Search for the cell housing the specified text and yield its [x, y] center coordinate. 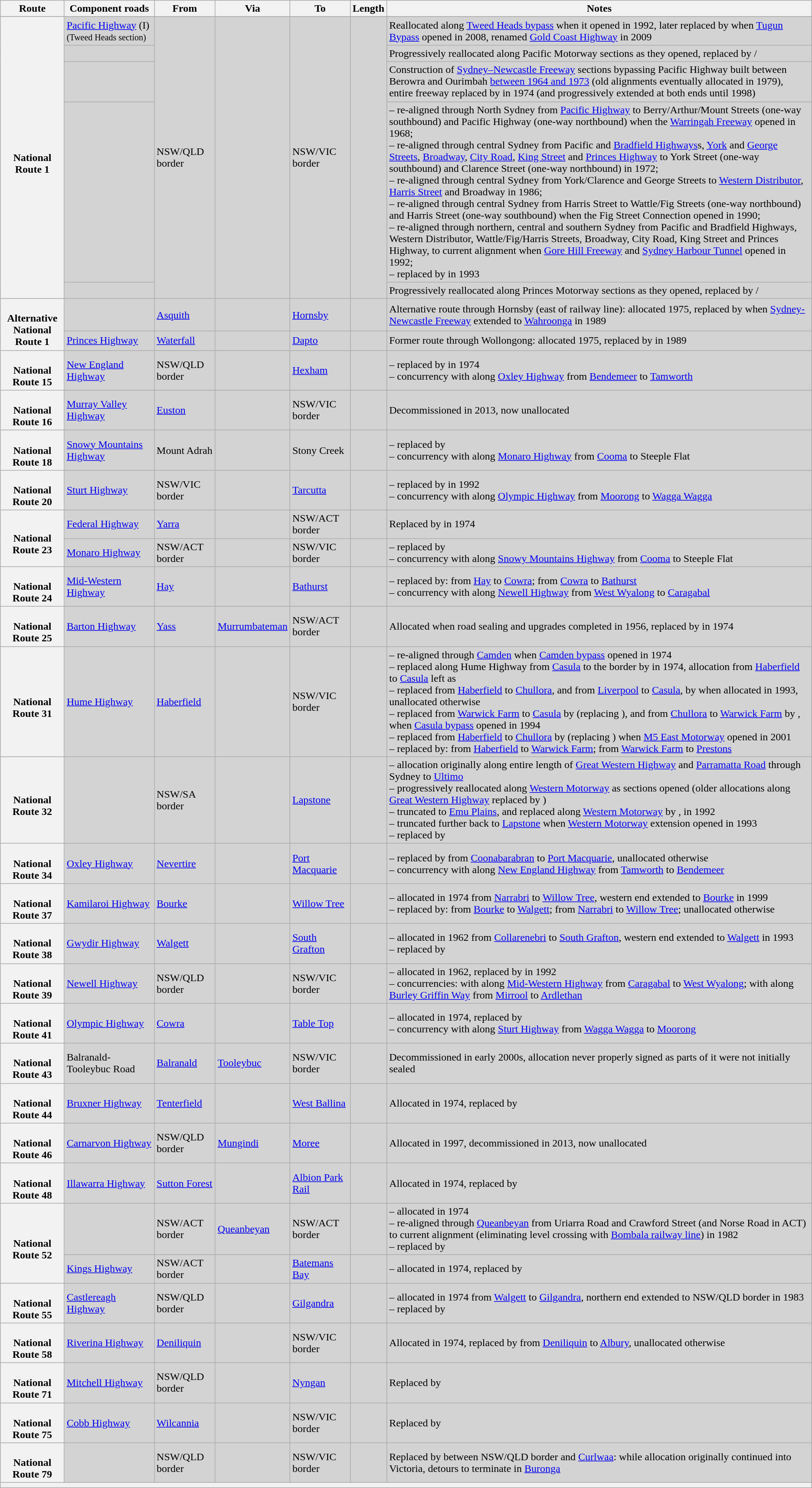
Bourke [185, 903]
Mungindi [252, 1143]
Alternative route through Hornsby (east of railway line): allocated 1975, replaced by when Sydney-Newcastle Freeway extended to Wahroonga in 1989 [599, 315]
Tooleybuc [252, 1063]
Hexham [320, 370]
Allocated in 1997, decommissioned in 2013, now unallocated [599, 1143]
Replaced by in 1974 [599, 524]
National Route 58 [32, 1343]
– allocated in 1962 from Collarenebri to South Grafton, western end extended to Walgett in 1993 – replaced by [599, 943]
Illawarra Highway [109, 1183]
Kings Highway [109, 1269]
Haberfield [185, 702]
Castlereagh Highway [109, 1303]
National Route 23 [32, 538]
Sutton Forest [185, 1183]
National Route 25 [32, 627]
National Route 1 [32, 158]
AlternativeNational Route 1 [32, 325]
Reallocated along Tweed Heads bypass when it opened in 1992, later replaced by when Tugun Bypass opened in 2008, renamed Gold Coast Highway in 2009 [599, 31]
West Ballina [320, 1103]
National Route 75 [32, 1423]
Yass [185, 627]
Hay [185, 587]
Mitchell Highway [109, 1383]
Former route through Wollongong: allocated 1975, replaced by in 1989 [599, 341]
National Route 46 [32, 1143]
– allocated in 1974, replaced by [599, 1269]
Hornsby [320, 315]
Cobb Highway [109, 1423]
Snowy Mountains Highway [109, 450]
Olympic Highway [109, 1023]
Allocated when road sealing and upgrades completed in 1956, replaced by in 1974 [599, 627]
Port Macquarie [320, 864]
Decommissioned in 2013, now unallocated [599, 410]
Waterfall [185, 341]
Federal Highway [109, 524]
National Route 79 [32, 1463]
To [320, 9]
National Route 20 [32, 490]
Monaro Highway [109, 552]
National Route 44 [32, 1103]
Deniliquin [185, 1343]
Tarcutta [320, 490]
National Route 48 [32, 1183]
Bruxner Highway [109, 1103]
– allocated in 1974 from Walgett to Gilgandra, northern end extended to NSW/QLD border in 1983– replaced by [599, 1303]
Replaced by between NSW/QLD border and Curlwaa: while allocation originally continued into Victoria, detours to terminate in Buronga [599, 1463]
Progressively reallocated along Pacific Motorway sections as they opened, replaced by / [599, 53]
National Route 71 [32, 1383]
Notes [599, 9]
National Route 52 [32, 1243]
Barton Highway [109, 627]
Dapto [320, 341]
Table Top [320, 1023]
Queanbeyan [252, 1229]
Mount Adrah [185, 450]
Mid-Western Highway [109, 587]
Bathurst [320, 587]
NSW/SA border [185, 800]
Wilcannia [185, 1423]
Murray Valley Highway [109, 410]
Hume Highway [109, 702]
Gilgandra [320, 1303]
Murrumbateman [252, 627]
Length [368, 9]
National Route 31 [32, 702]
Carnarvon Highway [109, 1143]
Component roads [109, 9]
Pacific Highway (I) (Tweed Heads section) [109, 31]
Balranald-Tooleybuc Road [109, 1063]
National Route 16 [32, 410]
National Route 37 [32, 903]
Via [252, 9]
Yarra [185, 524]
Decommissioned in early 2000s, allocation never properly signed as parts of it were not initially sealed [599, 1063]
– allocated in 1974, replaced by – concurrency with along Sturt Highway from Wagga Wagga to Moorong [599, 1023]
National Route 38 [32, 943]
Batemans Bay [320, 1269]
Tenterfield [185, 1103]
Albion Park Rail [320, 1183]
– replaced by: from Hay to Cowra; from Cowra to Bathurst– concurrency with along Newell Highway from West Wyalong to Caragabal [599, 587]
Gwydir Highway [109, 943]
Progressively reallocated along Princes Motorway sections as they opened, replaced by / [599, 290]
Cowra [185, 1023]
Nyngan [320, 1383]
From [185, 9]
Asquith [185, 315]
Walgett [185, 943]
– replaced by from Coonabarabran to Port Macquarie, unallocated otherwise– concurrency with along New England Highway from Tamworth to Bendemeer [599, 864]
Lapstone [320, 800]
– replaced by in 1992– concurrency with along Olympic Highway from Moorong to Wagga Wagga [599, 490]
Oxley Highway [109, 864]
National Route 55 [32, 1303]
South Grafton [320, 943]
Newell Highway [109, 983]
National Route 43 [32, 1063]
Euston [185, 410]
Moree [320, 1143]
Allocated in 1974, replaced by from Deniliquin to Albury, unallocated otherwise [599, 1343]
– replaced by – concurrency with along Monaro Highway from Cooma to Steeple Flat [599, 450]
Willow Tree [320, 903]
National Route 39 [32, 983]
Route [32, 9]
– replaced by – concurrency with along Snowy Mountains Highway from Cooma to Steeple Flat [599, 552]
National Route 34 [32, 864]
National Route 32 [32, 800]
National Route 24 [32, 587]
National Route 15 [32, 370]
Nevertire [185, 864]
Princes Highway [109, 341]
National Route 41 [32, 1023]
Sturt Highway [109, 490]
Kamilaroi Highway [109, 903]
Stony Creek [320, 450]
National Route 18 [32, 450]
New England Highway [109, 370]
Riverina Highway [109, 1343]
Balranald [185, 1063]
– replaced by in 1974 – concurrency with along Oxley Highway from Bendemeer to Tamworth [599, 370]
